Output the (X, Y) coordinate of the center of the cell containing the given text.  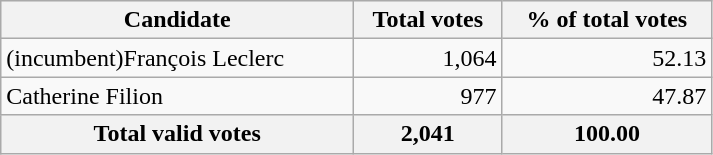
2,041 (428, 134)
Catherine Filion (178, 96)
Candidate (178, 20)
47.87 (607, 96)
Total valid votes (178, 134)
Total votes (428, 20)
1,064 (428, 58)
977 (428, 96)
52.13 (607, 58)
(incumbent)François Leclerc (178, 58)
% of total votes (607, 20)
100.00 (607, 134)
